For the text-containing cell, return its midpoint in (x, y) coordinate format. 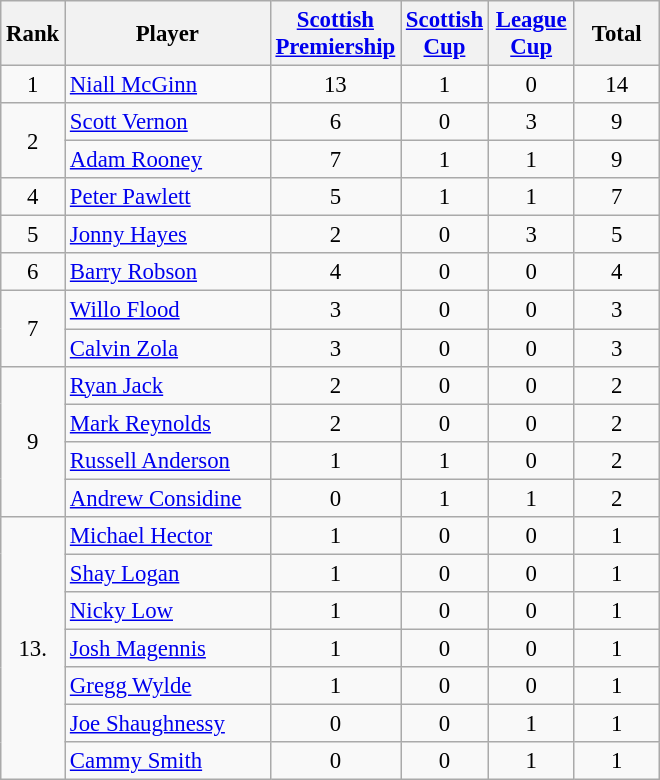
Total (617, 34)
Player (168, 34)
Barry Robson (168, 273)
Peter Pawlett (168, 197)
Joe Shaughnessy (168, 724)
Ryan Jack (168, 385)
Jonny Hayes (168, 235)
Michael Hector (168, 536)
Niall McGinn (168, 85)
Nicky Low (168, 611)
Gregg Wylde (168, 686)
13 (335, 85)
Shay Logan (168, 573)
Adam Rooney (168, 160)
Russell Anderson (168, 460)
14 (617, 85)
Willo Flood (168, 310)
Cammy Smith (168, 761)
Scott Vernon (168, 122)
League Cup (531, 34)
Calvin Zola (168, 348)
13. (33, 648)
Rank (33, 34)
Josh Magennis (168, 648)
Scottish Cup (445, 34)
Scottish Premiership (335, 34)
Mark Reynolds (168, 423)
Andrew Considine (168, 498)
